Output the [X, Y] coordinate of the center of the cell containing the given text.  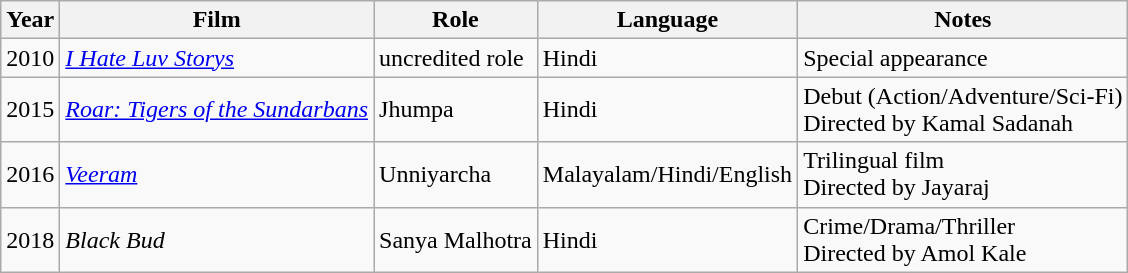
2016 [30, 174]
I Hate Luv Storys [217, 58]
uncredited role [456, 58]
Crime/Drama/ThrillerDirected by Amol Kale [963, 240]
Roar: Tigers of the Sundarbans [217, 110]
Year [30, 20]
Black Bud [217, 240]
Sanya Malhotra [456, 240]
Jhumpa [456, 110]
Language [667, 20]
Trilingual filmDirected by Jayaraj [963, 174]
Debut (Action/Adventure/Sci-Fi)Directed by Kamal Sadanah [963, 110]
Unniyarcha [456, 174]
Film [217, 20]
2010 [30, 58]
Malayalam/Hindi/English [667, 174]
2015 [30, 110]
2018 [30, 240]
Notes [963, 20]
Role [456, 20]
Veeram [217, 174]
Special appearance [963, 58]
